Detect which cell encompasses the target text, then output its (x, y) center coordinate. 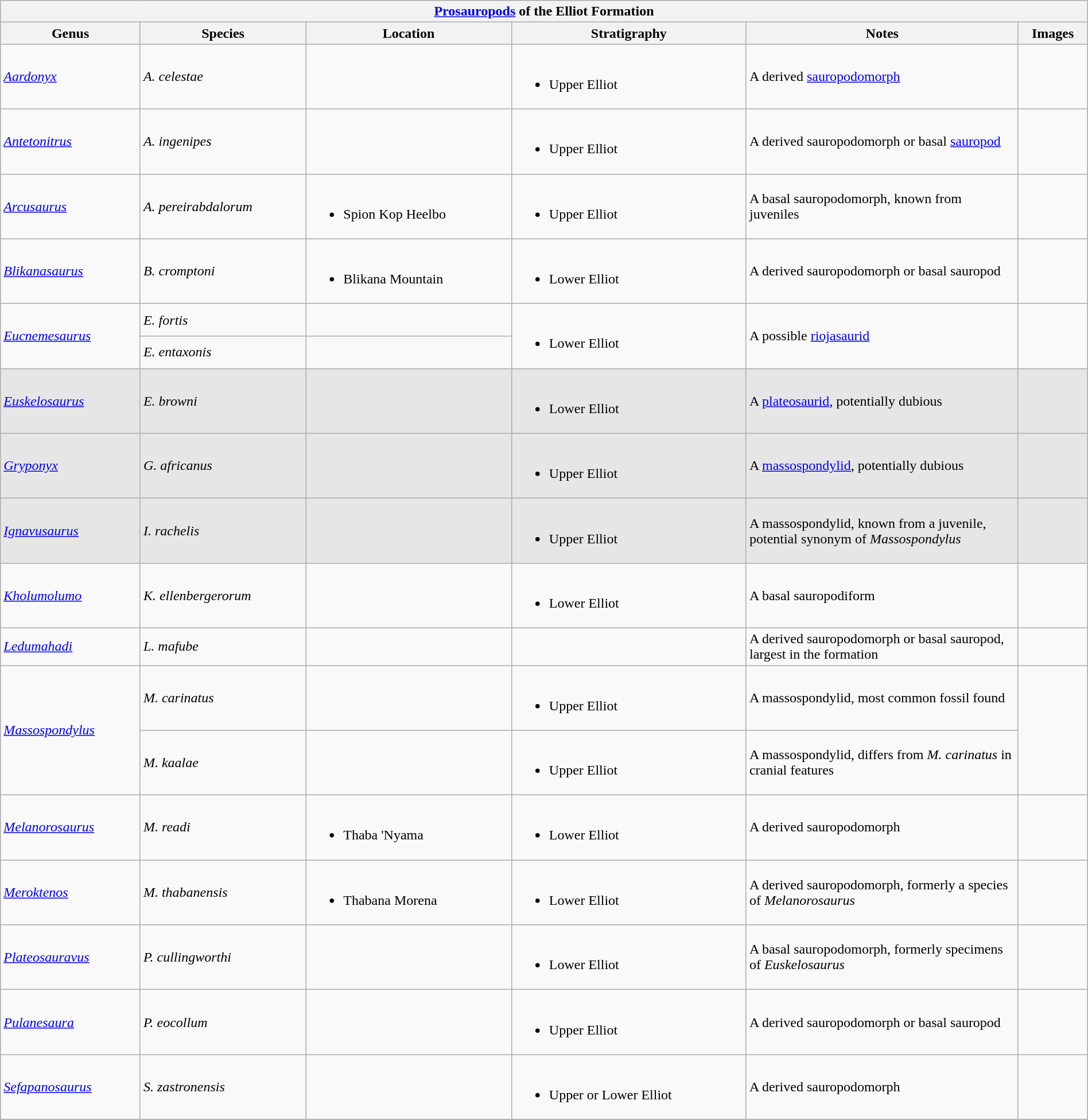
Arcusaurus (71, 207)
Kholumolumo (71, 596)
Massospondylus (71, 730)
Stratigraphy (629, 33)
Eucnemesaurus (71, 336)
A massospondylid, most common fossil found (882, 698)
Notes (882, 33)
Meroktenos (71, 893)
Location (409, 33)
A basal sauropodomorph, formerly specimens of Euskelosaurus (882, 957)
P. cullingworthi (223, 957)
M. kaalae (223, 763)
A derived sauropodomorph, formerly a species of Melanorosaurus (882, 893)
E. browni (223, 400)
M. carinatus (223, 698)
M. thabanensis (223, 893)
A derived sauropodomorph or basal sauropod, largest in the formation (882, 646)
Thaba 'Nyama (409, 827)
Blikanasaurus (71, 271)
Pulanesaura (71, 1022)
A. pereirabdalorum (223, 207)
K. ellenbergerorum (223, 596)
Gryponyx (71, 466)
Aardonyx (71, 77)
Upper or Lower Elliot (629, 1087)
Ignavusaurus (71, 530)
Antetonitrus (71, 141)
A massospondylid, known from a juvenile, potential synonym of Massospondylus (882, 530)
Thabana Morena (409, 893)
Images (1052, 33)
A. celestae (223, 77)
Blikana Mountain (409, 271)
S. zastronensis (223, 1087)
Ledumahadi (71, 646)
Sefapanosaurus (71, 1087)
Prosauropods of the Elliot Formation (544, 11)
A. ingenipes (223, 141)
Genus (71, 33)
Plateosauravus (71, 957)
I. rachelis (223, 530)
A plateosaurid, potentially dubious (882, 400)
L. mafube (223, 646)
G. africanus (223, 466)
A basal sauropodomorph, known from juveniles (882, 207)
A massospondylid, potentially dubious (882, 466)
E. fortis (223, 320)
A massospondylid, differs from M. carinatus in cranial features (882, 763)
Species (223, 33)
Spion Kop Heelbo (409, 207)
Melanorosaurus (71, 827)
P. eocollum (223, 1022)
A basal sauropodiform (882, 596)
Euskelosaurus (71, 400)
M. readi (223, 827)
E. entaxonis (223, 352)
A possible riojasaurid (882, 336)
B. cromptoni (223, 271)
